Locate the cell with the specified text and output its (x, y) center coordinate. 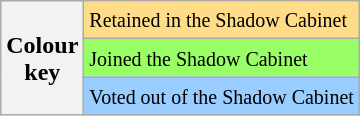
Voted out of the Shadow Cabinet (222, 96)
Colourkey (42, 58)
Retained in the Shadow Cabinet (222, 20)
Joined the Shadow Cabinet (222, 58)
